Locate the cell with the specified text and output its [X, Y] center coordinate. 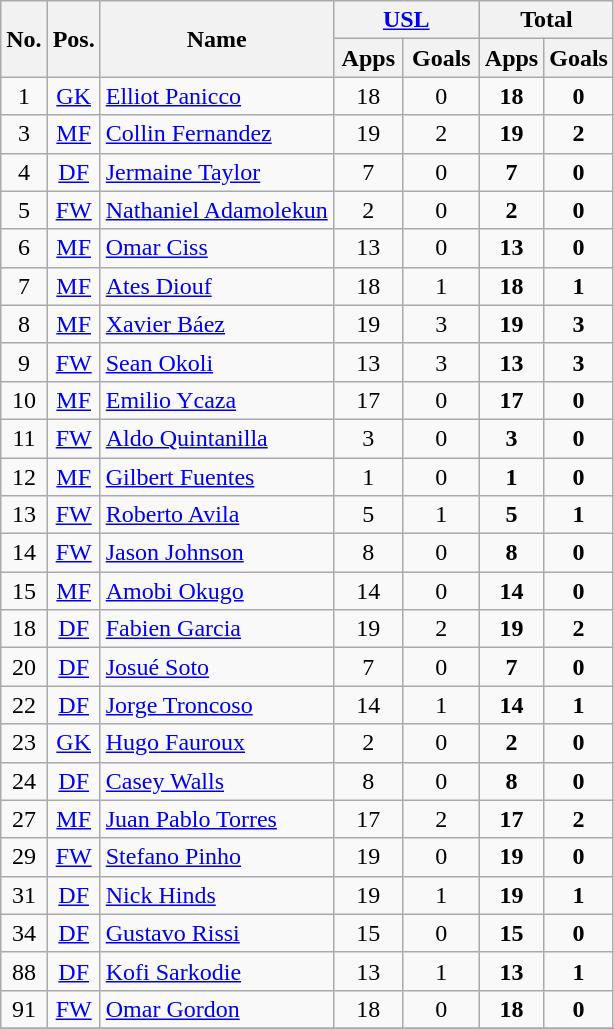
34 [24, 933]
91 [24, 1009]
Hugo Fauroux [216, 743]
23 [24, 743]
Casey Walls [216, 781]
Kofi Sarkodie [216, 971]
Omar Gordon [216, 1009]
USL [406, 20]
Gilbert Fuentes [216, 477]
Sean Okoli [216, 362]
Xavier Báez [216, 324]
Nick Hinds [216, 895]
Fabien Garcia [216, 629]
11 [24, 438]
29 [24, 857]
Stefano Pinho [216, 857]
27 [24, 819]
24 [24, 781]
Aldo Quintanilla [216, 438]
Name [216, 39]
Total [546, 20]
4 [24, 172]
31 [24, 895]
Collin Fernandez [216, 134]
6 [24, 248]
Josué Soto [216, 667]
Omar Ciss [216, 248]
Gustavo Rissi [216, 933]
Jorge Troncoso [216, 705]
Nathaniel Adamolekun [216, 210]
88 [24, 971]
Roberto Avila [216, 515]
20 [24, 667]
Pos. [74, 39]
Juan Pablo Torres [216, 819]
Ates Diouf [216, 286]
10 [24, 400]
Emilio Ycaza [216, 400]
12 [24, 477]
Jason Johnson [216, 553]
Elliot Panicco [216, 96]
9 [24, 362]
Jermaine Taylor [216, 172]
Amobi Okugo [216, 591]
No. [24, 39]
22 [24, 705]
